Identify which cell holds the provided text, then report its (X, Y) central coordinate. 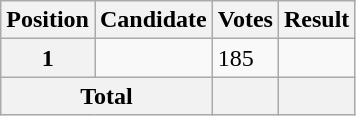
Votes (245, 20)
Result (316, 20)
185 (245, 58)
1 (48, 58)
Position (48, 20)
Candidate (153, 20)
Total (107, 96)
